From the cell containing the given text, extract its center point as (x, y) coordinate. 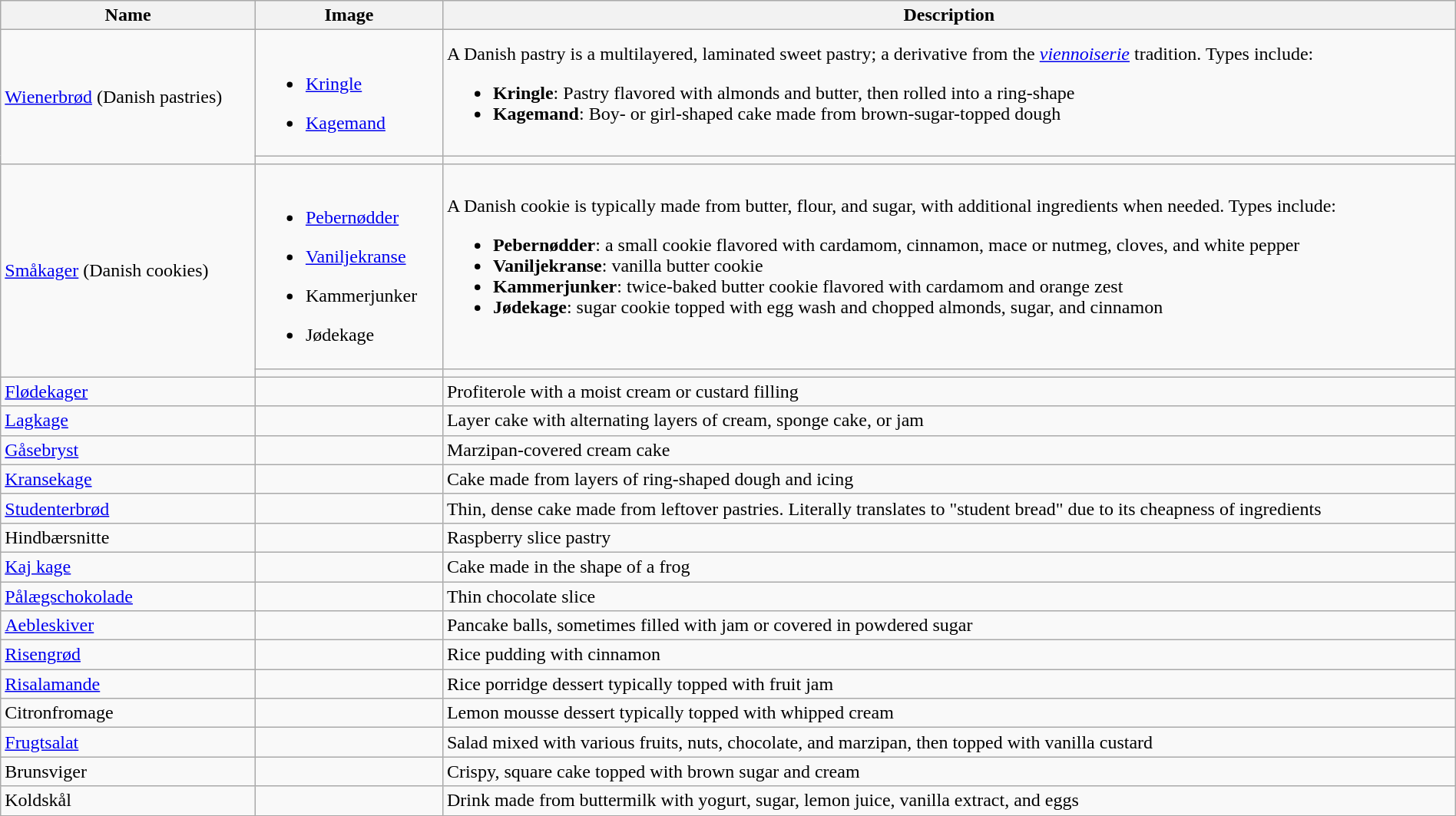
Salad mixed with various fruits, nuts, chocolate, and marzipan, then topped with vanilla custard (949, 742)
Marzipan-covered cream cake (949, 450)
Wienerbrød (Danish pastries) (128, 97)
Risengrød (128, 655)
PebernødderVaniljekranseKammerjunkerJødekage (349, 266)
Thin chocolate slice (949, 596)
Drink made from buttermilk with yogurt, sugar, lemon juice, vanilla extract, and eggs (949, 801)
Kaj kage (128, 567)
Rice pudding with cinnamon (949, 655)
Frugtsalat (128, 742)
Koldskål (128, 801)
Raspberry slice pastry (949, 537)
Profiterole with a moist cream or custard filling (949, 391)
Lemon mousse dessert typically topped with whipped cream (949, 713)
Gåsebryst (128, 450)
Image (349, 15)
Thin, dense cake made from leftover pastries. Literally translates to "student bread" due to its cheapness of ingredients (949, 508)
Rice porridge dessert typically topped with fruit jam (949, 684)
Flødekager (128, 391)
Cake made from layers of ring-shaped dough and icing (949, 479)
Hindbærsnitte (128, 537)
Layer cake with alternating layers of cream, sponge cake, or jam (949, 421)
Aebleskiver (128, 626)
Crispy, square cake topped with brown sugar and cream (949, 771)
Brunsviger (128, 771)
Kransekage (128, 479)
Cake made in the shape of a frog (949, 567)
Småkager (Danish cookies) (128, 270)
KringleKagemand (349, 93)
Citronfromage (128, 713)
Pålægschokolade (128, 596)
Risalamande (128, 684)
Name (128, 15)
Lagkage (128, 421)
Description (949, 15)
Pancake balls, sometimes filled with jam or covered in powdered sugar (949, 626)
Studenterbrød (128, 508)
